Return (X, Y) of the center of cell containing provided text 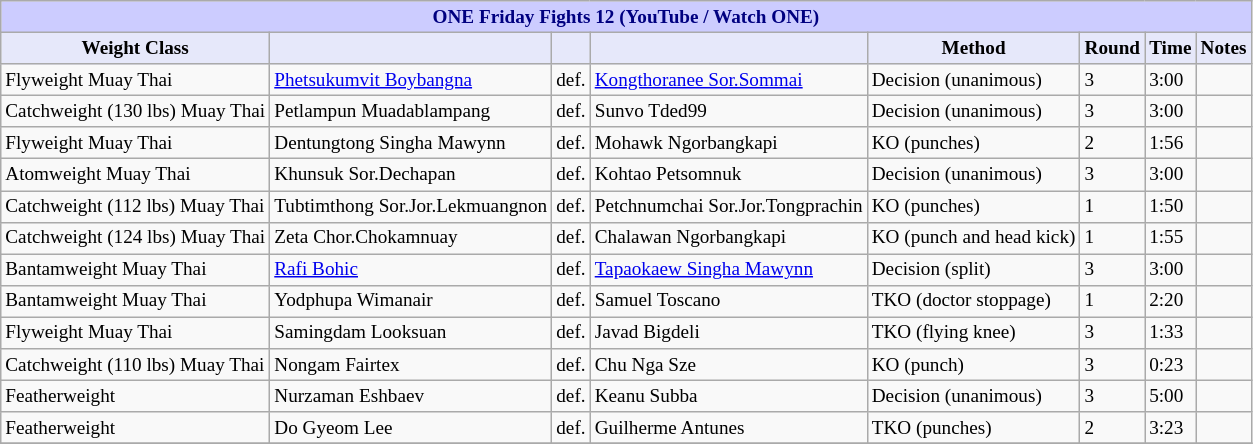
1:56 (1170, 143)
TKO (flying knee) (974, 333)
Yodphupa Wimanair (411, 301)
1:50 (1170, 206)
Petlampun Muadablampang (411, 111)
Guilherme Antunes (728, 428)
Keanu Subba (728, 396)
3:23 (1170, 428)
Sunvo Tded99 (728, 111)
Method (974, 48)
0:23 (1170, 365)
KO (punch) (974, 365)
Chu Nga Sze (728, 365)
Catchweight (130 lbs) Muay Thai (136, 111)
Mohawk Ngorbangkapi (728, 143)
5:00 (1170, 396)
Samingdam Looksuan (411, 333)
Kohtao Petsomnuk (728, 175)
Tapaokaew Singha Mawynn (728, 270)
Zeta Chor.Chokamnuay (411, 238)
Kongthoranee Sor.Sommai (728, 80)
Round (1112, 48)
Atomweight Muay Thai (136, 175)
Catchweight (112 lbs) Muay Thai (136, 206)
1:33 (1170, 333)
Notes (1224, 48)
2:20 (1170, 301)
Time (1170, 48)
Chalawan Ngorbangkapi (728, 238)
Samuel Toscano (728, 301)
KO (punch and head kick) (974, 238)
Catchweight (124 lbs) Muay Thai (136, 238)
TKO (punches) (974, 428)
Javad Bigdeli (728, 333)
Catchweight (110 lbs) Muay Thai (136, 365)
Decision (split) (974, 270)
Nongam Fairtex (411, 365)
Tubtimthong Sor.Jor.Lekmuangnon (411, 206)
Phetsukumvit Boybangna (411, 80)
Do Gyeom Lee (411, 428)
Khunsuk Sor.Dechapan (411, 175)
Petchnumchai Sor.Jor.Tongprachin (728, 206)
Nurzaman Eshbaev (411, 396)
1:55 (1170, 238)
Rafi Bohic (411, 270)
Weight Class (136, 48)
Dentungtong Singha Mawynn (411, 143)
ONE Friday Fights 12 (YouTube / Watch ONE) (626, 17)
TKO (doctor stoppage) (974, 301)
